Provide the (X, Y) coordinate of the cell's center where the given text is located.  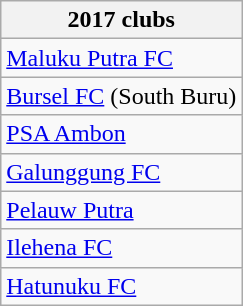
Galunggung FC (122, 172)
Bursel FC (South Buru) (122, 96)
Hatunuku FC (122, 286)
PSA Ambon (122, 134)
Ilehena FC (122, 248)
Maluku Putra FC (122, 58)
2017 clubs (122, 20)
Pelauw Putra (122, 210)
